Pinpoint the cell where the given text exists, returning its [X, Y] midpoint coordinate. 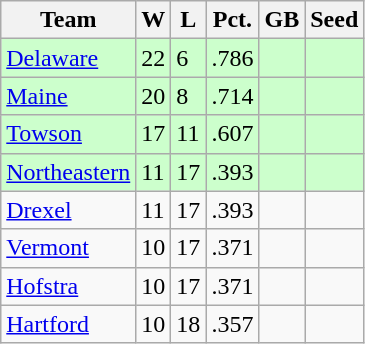
GB [282, 20]
8 [188, 96]
Maine [68, 96]
22 [154, 58]
Team [68, 20]
W [154, 20]
Drexel [68, 210]
Seed [334, 20]
Hartford [68, 324]
20 [154, 96]
.714 [232, 96]
.357 [232, 324]
Northeastern [68, 172]
Towson [68, 134]
L [188, 20]
18 [188, 324]
Pct. [232, 20]
Vermont [68, 248]
6 [188, 58]
.607 [232, 134]
.786 [232, 58]
Hofstra [68, 286]
Delaware [68, 58]
